Scan for the cell matching the given text and deliver its (X, Y) coordinate at center. 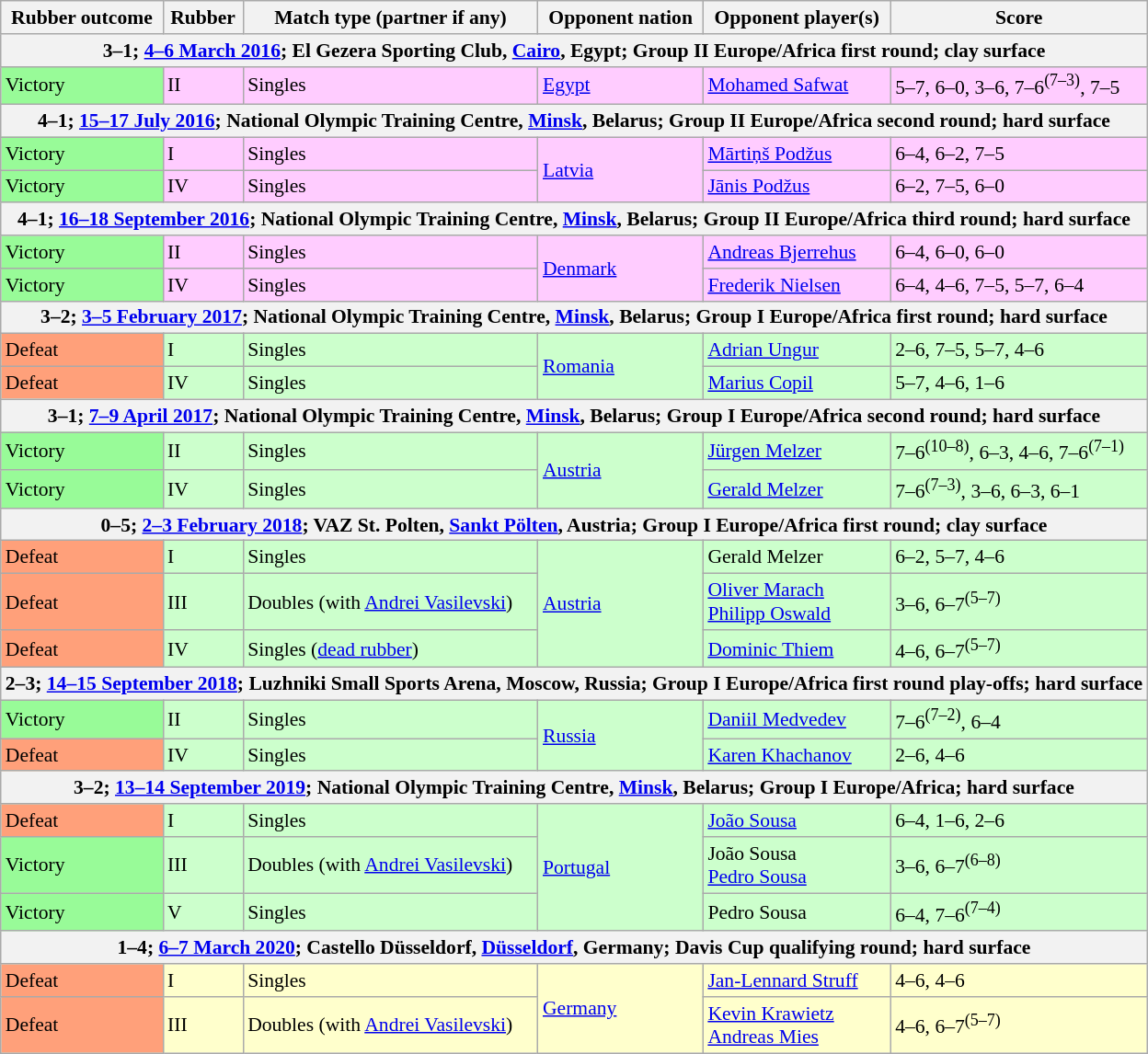
2–6, 4–6 (1019, 755)
Egypt (620, 85)
Jan-Lennard Struff (797, 980)
Kevin KrawietzAndreas Mies (797, 1025)
Marius Copil (797, 384)
Portugal (620, 867)
Adrian Ungur (797, 350)
4–1; 15–17 July 2016; National Olympic Training Centre, Minsk, Belarus; Group II Europe/Africa second round; hard surface (574, 121)
3–1; 4–6 March 2016; El Gezera Sporting Club, Cairo, Egypt; Group II Europe/Africa first round; clay surface (574, 51)
Romania (620, 366)
Rubber (202, 17)
3–6, 6–7(6–8) (1019, 865)
4–1; 16–18 September 2016; National Olympic Training Centre, Minsk, Belarus; Group II Europe/Africa third round; hard surface (574, 220)
3–2; 3–5 February 2017; National Olympic Training Centre, Minsk, Belarus; Group I Europe/Africa first round; hard surface (574, 317)
Frederik Nielsen (797, 285)
João SousaPedro Sousa (797, 865)
6–2, 7–5, 6–0 (1019, 187)
6–2, 5–7, 4–6 (1019, 557)
Mārtiņš Podžus (797, 154)
Daniil Medvedev (797, 719)
4–6, 4–6 (1019, 980)
6–4, 4–6, 7–5, 5–7, 6–4 (1019, 285)
2–3; 14–15 September 2018; Luzhniki Small Sports Arena, Moscow, Russia; Group I Europe/Africa first round play-offs; hard surface (574, 684)
Mohamed Safwat (797, 85)
Opponent nation (620, 17)
Russia (620, 736)
Jānis Podžus (797, 187)
Denmark (620, 269)
Opponent player(s) (797, 17)
João Sousa (797, 820)
Karen Khachanov (797, 755)
Latvia (620, 169)
Jürgen Melzer (797, 451)
6–4, 1–6, 2–6 (1019, 820)
7–6(10–8), 6–3, 4–6, 7–6(7–1) (1019, 451)
Pedro Sousa (797, 912)
5–7, 4–6, 1–6 (1019, 384)
3–6, 6–7(5–7) (1019, 601)
Andreas Bjerrehus (797, 252)
6–4, 6–2, 7–5 (1019, 154)
5–7, 6–0, 3–6, 7–6(7–3), 7–5 (1019, 85)
7–6(7–2), 6–4 (1019, 719)
Match type (partner if any) (390, 17)
Germany (620, 1008)
1–4; 6–7 March 2020; Castello Düsseldorf, Düsseldorf, Germany; Davis Cup qualifying round; hard surface (574, 948)
7–6(7–3), 3–6, 6–3, 6–1 (1019, 489)
Score (1019, 17)
Dominic Thiem (797, 649)
Rubber outcome (82, 17)
6–4, 7–6(7–4) (1019, 912)
V (202, 912)
2–6, 7–5, 5–7, 4–6 (1019, 350)
3–2; 13–14 September 2019; National Olympic Training Centre, Minsk, Belarus; Group I Europe/Africa; hard surface (574, 788)
6–4, 6–0, 6–0 (1019, 252)
Singles (dead rubber) (390, 649)
3–1; 7–9 April 2017; National Olympic Training Centre, Minsk, Belarus; Group I Europe/Africa second round; hard surface (574, 416)
0–5; 2–3 February 2018; VAZ St. Polten, Sankt Pölten, Austria; Group I Europe/Africa first round; clay surface (574, 525)
Oliver MarachPhilipp Oswald (797, 601)
